Identify which cell holds the provided text, then report its [X, Y] central coordinate. 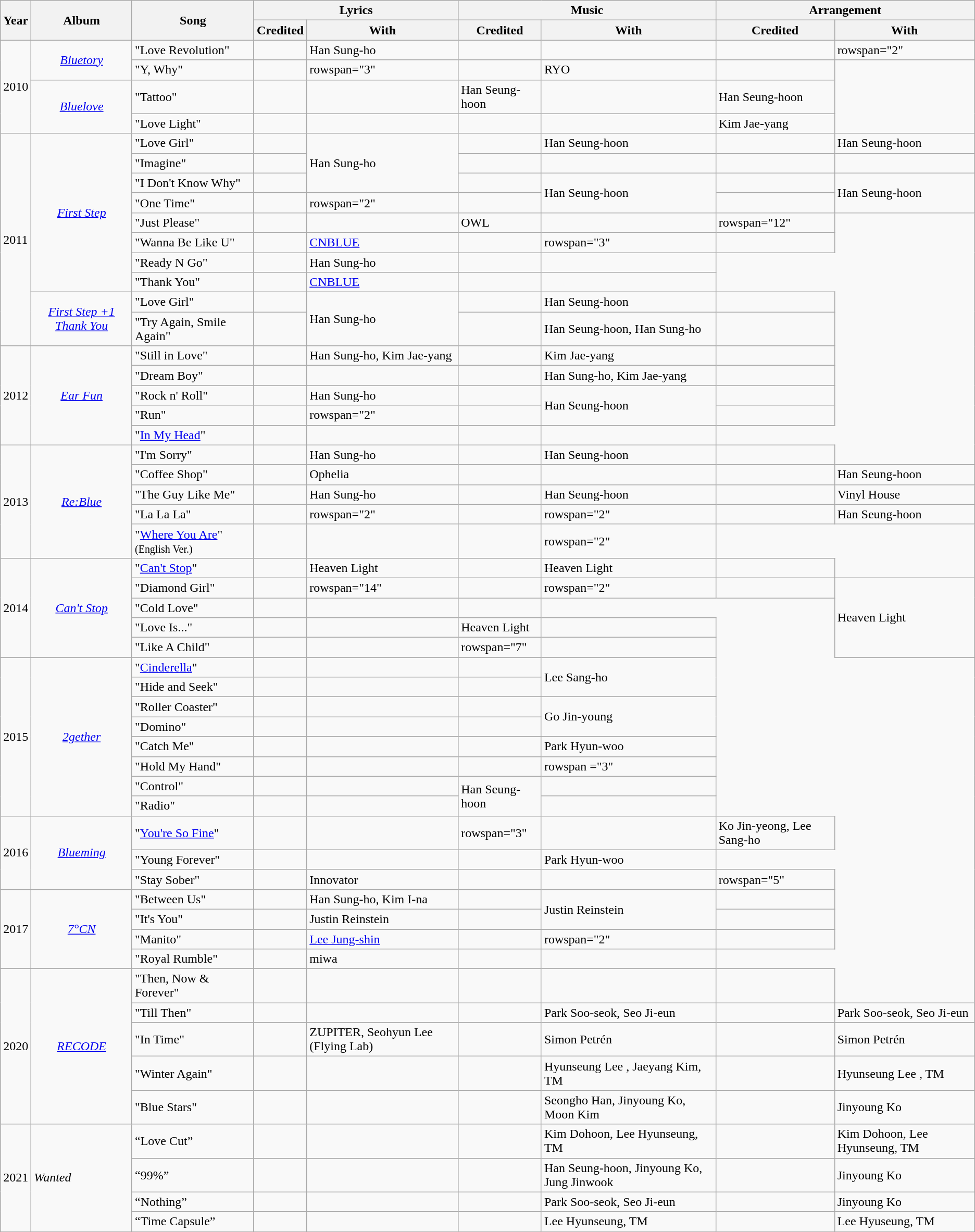
rowspan="12" [775, 222]
ZUPITER, Seohyun Lee (Flying Lab) [382, 1040]
"Till Then" [193, 1013]
Vinyl House [904, 494]
Lee Hyuseung, TM [904, 1222]
"Run" [193, 415]
rowspan="7" [500, 648]
2013 [16, 501]
Ophelia [382, 475]
2021 [16, 1178]
"It's You" [193, 919]
Album [82, 20]
Lee Sang-ho [628, 677]
"Love Revolution" [193, 50]
"Radio" [193, 806]
Hyunseung Lee , Jaeyang Kim, TM [628, 1073]
"Like A Child" [193, 648]
Go Jin-young [628, 717]
"Manito" [193, 939]
“Time Capsule” [193, 1222]
rowspan ="3" [628, 766]
miwa [382, 959]
Arrangement [845, 10]
First Step +1 Thank You [82, 319]
"Rock n' Roll" [193, 395]
"Hold My Hand" [193, 766]
Lee Jung-shin [382, 939]
“Nothing” [193, 1202]
Can't Stop [82, 607]
rowspan="5" [775, 879]
"Coffee Shop" [193, 475]
"Love Is..." [193, 628]
Bluetory [82, 60]
"Wanna Be Like U" [193, 242]
“Love Cut” [193, 1141]
"Hide and Seek" [193, 687]
7°CN [82, 929]
Lyrics [356, 10]
"Control" [193, 786]
Blueming [82, 852]
Han Sung-ho, Kim I-na [382, 899]
"Roller Coaster" [193, 707]
"Blue Stars" [193, 1107]
"Just Please" [193, 222]
2011 [16, 240]
"In My Head" [193, 435]
"Love Light" [193, 123]
"The Guy Like Me" [193, 494]
"Where You Are" (English Ver.) [193, 541]
"Domino" [193, 727]
"I'm Sorry" [193, 455]
First Step [82, 213]
"I Don't Know Why" [193, 183]
"Ready N Go" [193, 262]
2014 [16, 607]
"Cinderella" [193, 667]
rowspan="14" [382, 588]
2017 [16, 929]
Bluelove [82, 106]
"Young Forever" [193, 860]
Seongho Han, Jinyoung Ko, Moon Kim [628, 1107]
Music [587, 10]
"Imagine" [193, 163]
OWL [500, 222]
"Diamond Girl" [193, 588]
2016 [16, 852]
"Stay Sober" [193, 879]
Year [16, 20]
Song [193, 20]
Lee Hyunseung, TM [628, 1222]
Ear Fun [82, 395]
"Try Again, Smile Again" [193, 329]
"Winter Again" [193, 1073]
"Still in Love" [193, 356]
2020 [16, 1047]
"Can't Stop" [193, 568]
"One Time" [193, 203]
RYO [628, 70]
"In Time" [193, 1040]
"Y, Why" [193, 70]
Han Seung-hoon, Han Sung-ho [628, 329]
"Dream Boy" [193, 376]
2012 [16, 395]
Hyunseung Lee , TM [904, 1073]
Wanted [82, 1178]
"You're So Fine" [193, 832]
Re:Blue [82, 501]
"Royal Rumble" [193, 959]
"Cold Love" [193, 608]
2010 [16, 86]
"Then, Now & Forever" [193, 986]
2gether [82, 737]
“99%” [193, 1175]
RECODE [82, 1047]
Ko Jin-yeong, Lee Sang-ho [775, 832]
"Between Us" [193, 899]
"La La La" [193, 514]
Han Seung-hoon, Jinyoung Ko, Jung Jinwook [628, 1175]
"Tattoo" [193, 97]
"Catch Me" [193, 746]
"Thank You" [193, 282]
2015 [16, 737]
Innovator [382, 879]
